From the cell containing the given text, extract its center point as (X, Y) coordinate. 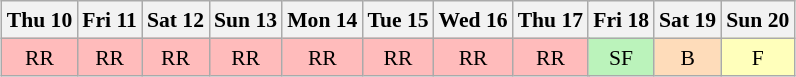
F (758, 56)
B (688, 56)
Sat 12 (176, 20)
Wed 16 (474, 20)
Tue 15 (398, 20)
Fri 18 (621, 20)
Sat 19 (688, 20)
Fri 11 (110, 20)
Sun 13 (246, 20)
Thu 10 (40, 20)
SF (621, 56)
Thu 17 (551, 20)
Sun 20 (758, 20)
Mon 14 (322, 20)
